Detect which cell encompasses the target text, then output its [X, Y] center coordinate. 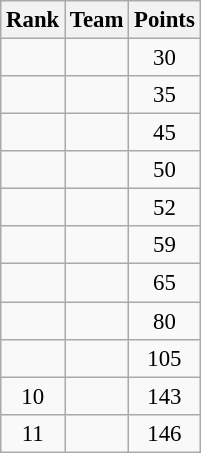
52 [164, 208]
105 [164, 358]
50 [164, 170]
146 [164, 433]
59 [164, 245]
Rank [33, 20]
11 [33, 433]
143 [164, 396]
35 [164, 95]
30 [164, 58]
80 [164, 321]
Team [97, 20]
45 [164, 133]
10 [33, 396]
Points [164, 20]
65 [164, 283]
